For the text-containing cell, return its midpoint in [x, y] coordinate format. 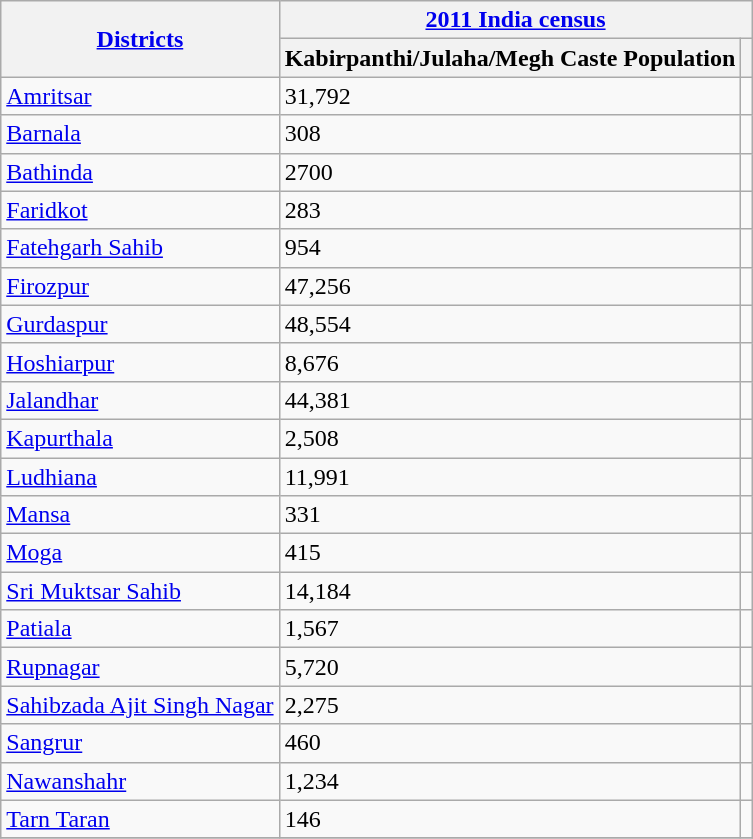
460 [510, 743]
Gurdaspur [140, 324]
14,184 [510, 591]
31,792 [510, 96]
Sahibzada Ajit Singh Nagar [140, 705]
Mansa [140, 515]
331 [510, 515]
11,991 [510, 477]
2,508 [510, 438]
308 [510, 134]
Kabirpanthi/Julaha/Megh Caste Population [510, 58]
Moga [140, 553]
Barnala [140, 134]
Kapurthala [140, 438]
48,554 [510, 324]
Patiala [140, 629]
1,567 [510, 629]
5,720 [510, 667]
Sri Muktsar Sahib [140, 591]
Bathinda [140, 172]
Fatehgarh Sahib [140, 248]
Districts [140, 39]
2700 [510, 172]
2,275 [510, 705]
Amritsar [140, 96]
47,256 [510, 286]
Firozpur [140, 286]
Sangrur [140, 743]
Hoshiarpur [140, 362]
2011 India census [516, 20]
Jalandhar [140, 400]
415 [510, 553]
1,234 [510, 781]
283 [510, 210]
Nawanshahr [140, 781]
Faridkot [140, 210]
44,381 [510, 400]
Ludhiana [140, 477]
Tarn Taran [140, 819]
8,676 [510, 362]
146 [510, 819]
954 [510, 248]
Rupnagar [140, 667]
